Locate the cell with the specified text and output its (X, Y) center coordinate. 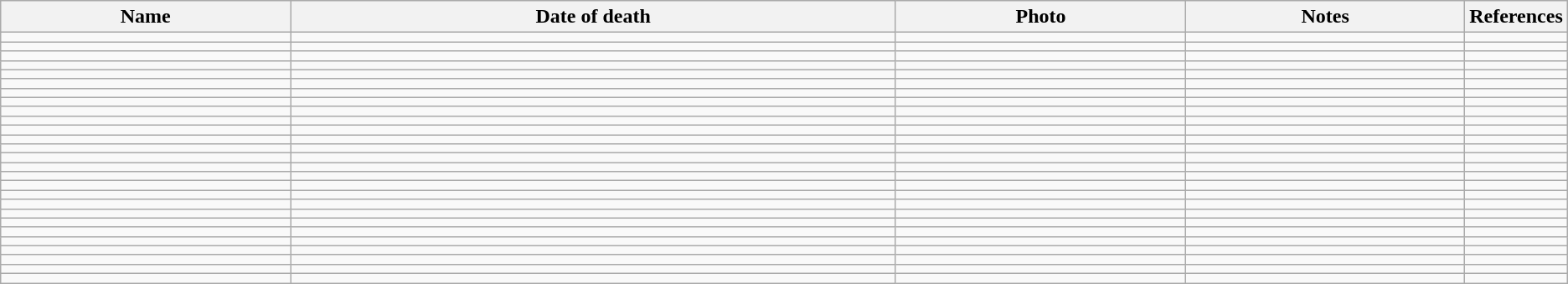
References (1516, 17)
Notes (1325, 17)
Name (146, 17)
Date of death (593, 17)
Photo (1040, 17)
